Locate the cell with the specified text and output its [X, Y] center coordinate. 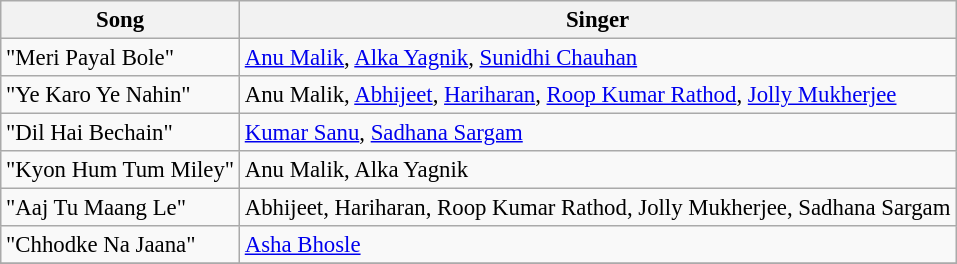
Anu Malik, Alka Yagnik [597, 170]
"Aaj Tu Maang Le" [120, 208]
Kumar Sanu, Sadhana Sargam [597, 133]
"Kyon Hum Tum Miley" [120, 170]
Abhijeet, Hariharan, Roop Kumar Rathod, Jolly Mukherjee, Sadhana Sargam [597, 208]
Anu Malik, Abhijeet, Hariharan, Roop Kumar Rathod, Jolly Mukherjee [597, 95]
Anu Malik, Alka Yagnik, Sunidhi Chauhan [597, 58]
Song [120, 20]
"Meri Payal Bole" [120, 58]
"Ye Karo Ye Nahin" [120, 95]
"Chhodke Na Jaana" [120, 245]
"Dil Hai Bechain" [120, 133]
Asha Bhosle [597, 245]
Singer [597, 20]
